Determine the [x, y] coordinate at the center of the cell enclosing the given text.  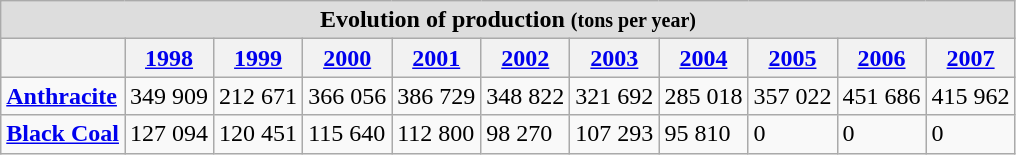
451 686 [882, 96]
107 293 [614, 134]
2000 [348, 58]
2003 [614, 58]
212 671 [258, 96]
Black Coal [63, 134]
348 822 [526, 96]
2001 [436, 58]
2006 [882, 58]
415 962 [970, 96]
2005 [792, 58]
112 800 [436, 134]
120 451 [258, 134]
127 094 [168, 134]
115 640 [348, 134]
2002 [526, 58]
2004 [704, 58]
285 018 [704, 96]
1998 [168, 58]
95 810 [704, 134]
Evolution of production (tons per year) [508, 20]
1999 [258, 58]
386 729 [436, 96]
98 270 [526, 134]
349 909 [168, 96]
366 056 [348, 96]
2007 [970, 58]
321 692 [614, 96]
357 022 [792, 96]
Anthracite [63, 96]
